Search for the cell housing the specified text and yield its [X, Y] center coordinate. 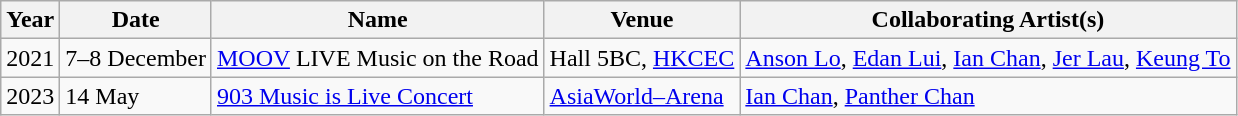
Anson Lo, Edan Lui, Ian Chan, Jer Lau, Keung To [988, 58]
Date [136, 20]
Ian Chan, Panther Chan [988, 96]
MOOV LIVE Music on the Road [378, 58]
903 Music is Live Concert [378, 96]
AsiaWorld–Arena [642, 96]
Collaborating Artist(s) [988, 20]
14 May [136, 96]
2023 [30, 96]
2021 [30, 58]
Name [378, 20]
7–8 December [136, 58]
Hall 5BC, HKCEC [642, 58]
Year [30, 20]
Venue [642, 20]
